Find where the given text appears and provide that cell's center as [x, y] coordinate. 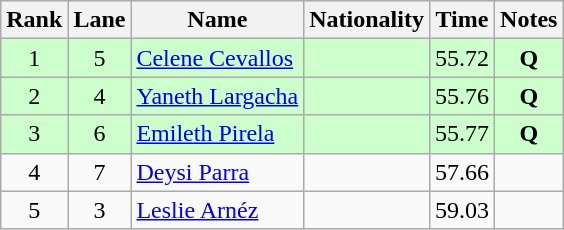
Lane [100, 20]
Emileth Pirela [218, 134]
Yaneth Largacha [218, 96]
Celene Cevallos [218, 58]
59.03 [462, 210]
Time [462, 20]
2 [34, 96]
Leslie Arnéz [218, 210]
55.72 [462, 58]
1 [34, 58]
55.76 [462, 96]
57.66 [462, 172]
Nationality [367, 20]
Rank [34, 20]
7 [100, 172]
6 [100, 134]
Name [218, 20]
Notes [529, 20]
55.77 [462, 134]
Deysi Parra [218, 172]
